Extract the (x, y) coordinate from the center of the cell holding the provided text.  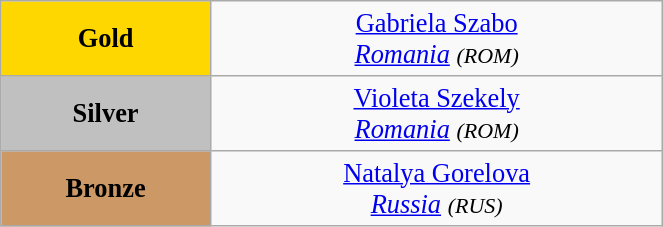
Silver (106, 112)
Gold (106, 38)
Natalya GorelovaRussia (RUS) (436, 188)
Bronze (106, 188)
Gabriela SzaboRomania (ROM) (436, 38)
Violeta SzekelyRomania (ROM) (436, 112)
